Find where the given text appears and provide that cell's center as [x, y] coordinate. 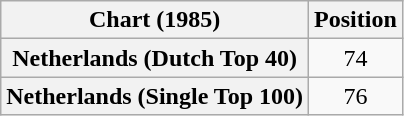
Netherlands (Dutch Top 40) [155, 58]
74 [356, 58]
Chart (1985) [155, 20]
76 [356, 96]
Position [356, 20]
Netherlands (Single Top 100) [155, 96]
